From the cell containing the given text, extract its center point as [x, y] coordinate. 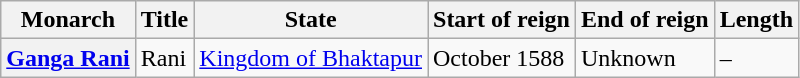
Rani [164, 58]
– [756, 58]
State [311, 20]
End of reign [644, 20]
Title [164, 20]
Kingdom of Bhaktapur [311, 58]
Monarch [68, 20]
Length [756, 20]
October 1588 [502, 58]
Ganga Rani [68, 58]
Start of reign [502, 20]
Unknown [644, 58]
